Identify which cell holds the provided text, then report its [x, y] central coordinate. 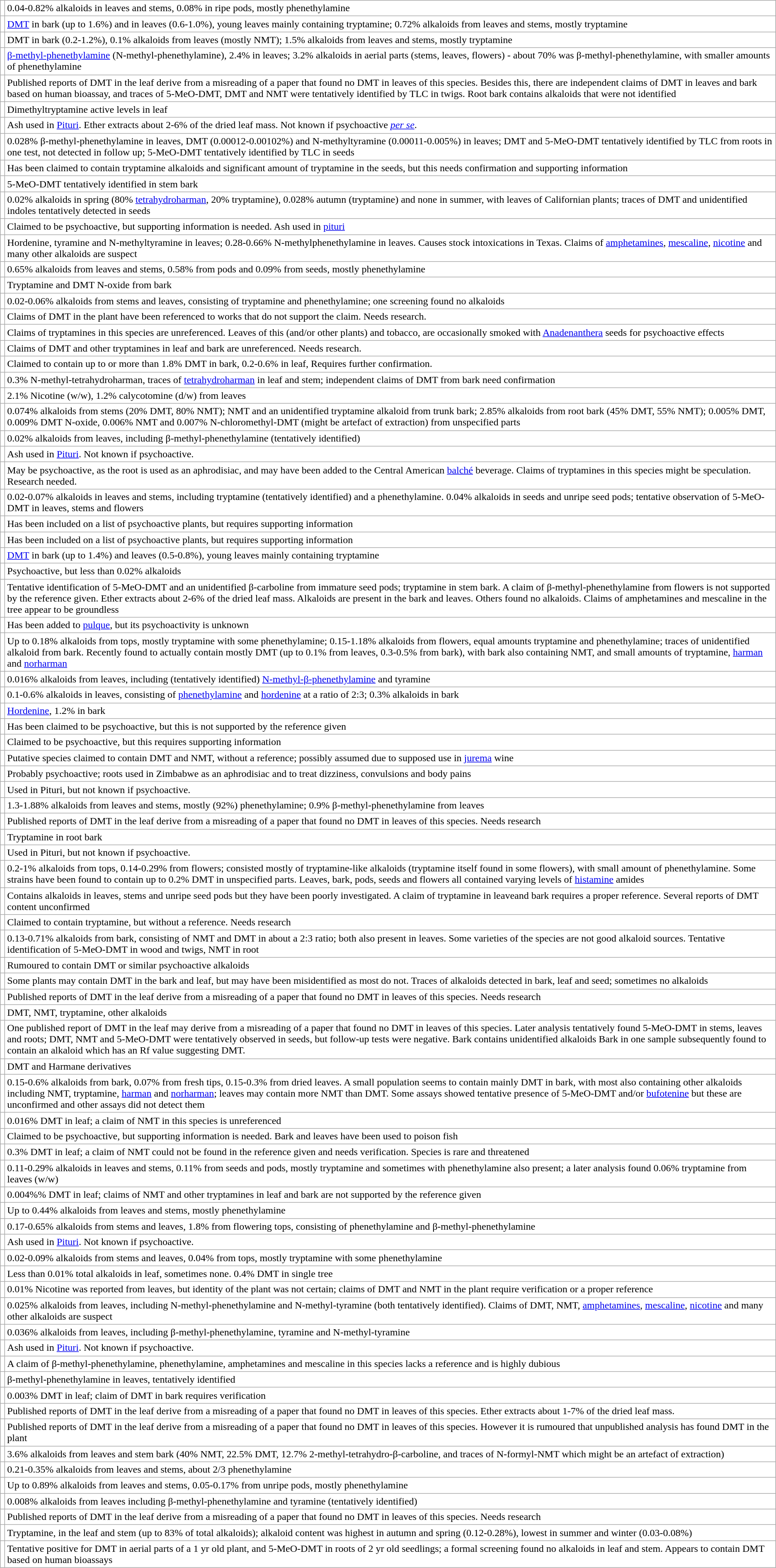
Probably psychoactive; roots used in Zimbabwe as an aphrodisiac and to treat dizziness, convulsions and body pains [390, 774]
DMT, NMT, tryptamine, other alkaloids [390, 1012]
0.17-0.65% alkaloids from stems and leaves, 1.8% from flowering tops, consisting of phenethylamine and β-methyl-phenethylamine [390, 1226]
Dimethyltryptamine active levels in leaf [390, 109]
0.02-0.09% alkaloids from stems and leaves, 0.04% from tops, mostly tryptamine with some phenethylamine [390, 1258]
Tryptamine in root bark [390, 837]
0.3% N-methyl-tetrahydroharman, traces of tetrahydroharman in leaf and stem; independent claims of DMT from bark need confirmation [390, 380]
Claimed to be psychoactive, but this requires supporting information [390, 742]
Tryptamine and DMT N-oxide from bark [390, 285]
0.65% alkaloids from leaves and stems, 0.58% from pods and 0.09% from seeds, mostly phenethylamine [390, 269]
0.016% DMT in leaf; a claim of NMT in this species is unreferenced [390, 1120]
0.016% alkaloids from leaves, including (tentatively identified) N-methyl-β-phenethylamine and tyramine [390, 679]
Claims of DMT in the plant have been referenced to works that do not support the claim. Needs research. [390, 317]
β-methyl-phenethylamine in leaves, tentatively identified [390, 1379]
2.1% Nicotine (w/w), 1.2% calycotomine (d/w) from leaves [390, 396]
DMT in bark (up to 1.4%) and leaves (0.5-0.8%), young leaves mainly containing tryptamine [390, 556]
Claimed to contain tryptamine, but without a reference. Needs research [390, 922]
0.3% DMT in leaf; a claim of NMT could not be found in the reference given and needs verification. Species is rare and threatened [390, 1152]
Less than 0.01% total alkaloids in leaf, sometimes none. 0.4% DMT in single tree [390, 1274]
0.04-0.82% alkaloids in leaves and stems, 0.08% in ripe pods, mostly phenethylamine [390, 8]
0.008% alkaloids from leaves including β-methyl-phenethylamine and tyramine (tentatively identified) [390, 1501]
Putative species claimed to contain DMT and NMT, without a reference; possibly assumed due to supposed use in jurema wine [390, 758]
0.036% alkaloids from leaves, including β-methyl-phenethylamine, tyramine and N-methyl-tyramine [390, 1332]
Rumoured to contain DMT or similar psychoactive alkaloids [390, 965]
Psychoactive, but less than 0.02% alkaloids [390, 571]
0.1-0.6% alkaloids in leaves, consisting of phenethylamine and hordenine at a ratio of 2:3; 0.3% alkaloids in bark [390, 695]
1.3-1.88% alkaloids from leaves and stems, mostly (92%) phenethylamine; 0.9% β-methyl-phenethylamine from leaves [390, 805]
DMT in bark (0.2-1.2%), 0.1% alkaloids from leaves (mostly NMT); 1.5% alkaloids from leaves and stems, mostly tryptamine [390, 40]
0.02% alkaloids from leaves, including β-methyl-phenethylamine (tentatively identified) [390, 438]
Hordenine, 1.2% in bark [390, 711]
Up to 0.89% alkaloids from leaves and stems, 0.05-0.17% from unripe pods, mostly phenethylamine [390, 1485]
DMT and Harmane derivatives [390, 1066]
Claims of DMT and other tryptamines in leaf and bark are unreferenced. Needs research. [390, 348]
Claimed to contain up to or more than 1.8% DMT in bark, 0.2-0.6% in leaf, Requires further confirmation. [390, 364]
0.21-0.35% alkaloids from leaves and stems, about 2/3 phenethylamine [390, 1470]
0.02-0.06% alkaloids from stems and leaves, consisting of tryptamine and phenethylamine; one screening found no alkaloids [390, 301]
0.003% DMT in leaf; claim of DMT in bark requires verification [390, 1395]
A claim of β-methyl-phenethylamine, phenethylamine, amphetamines and mescaline in this species lacks a reference and is highly dubious [390, 1364]
5-MeO-DMT tentatively identified in stem bark [390, 184]
Claimed to be psychoactive, but supporting information is needed. Bark and leaves have been used to poison fish [390, 1136]
Has been added to pulque, but its psychoactivity is unknown [390, 625]
Up to 0.44% alkaloids from leaves and stems, mostly phenethylamine [390, 1211]
Claimed to be psychoactive, but supporting information is needed. Ash used in pituri [390, 226]
Has been claimed to be psychoactive, but this is not supported by the reference given [390, 726]
0.004%% DMT in leaf; claims of NMT and other tryptamines in leaf and bark are not supported by the reference given [390, 1195]
Ash used in Pituri. Ether extracts about 2-6% of the dried leaf mass. Not known if psychoactive per se. [390, 125]
